Output the [x, y] coordinate of the center of the cell containing the given text.  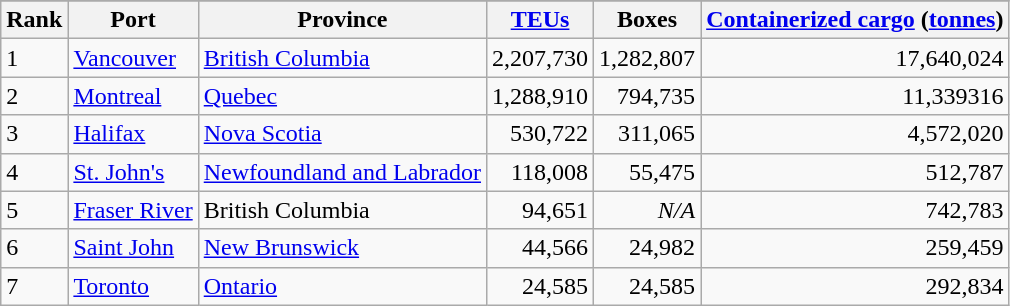
11,339316 [855, 96]
1,282,807 [648, 58]
512,787 [855, 172]
New Brunswick [342, 248]
17,640,024 [855, 58]
4 [34, 172]
Vancouver [133, 58]
Toronto [133, 286]
Rank [34, 20]
4,572,020 [855, 134]
Nova Scotia [342, 134]
Ontario [342, 286]
1 [34, 58]
530,722 [540, 134]
2,207,730 [540, 58]
5 [34, 210]
55,475 [648, 172]
44,566 [540, 248]
2 [34, 96]
St. John's [133, 172]
Containerized cargo (tonnes) [855, 20]
Port [133, 20]
Saint John [133, 248]
Quebec [342, 96]
118,008 [540, 172]
Province [342, 20]
6 [34, 248]
742,783 [855, 210]
Newfoundland and Labrador [342, 172]
N/A [648, 210]
24,982 [648, 248]
292,834 [855, 286]
Halifax [133, 134]
Boxes [648, 20]
3 [34, 134]
1,288,910 [540, 96]
94,651 [540, 210]
TEUs [540, 20]
259,459 [855, 248]
794,735 [648, 96]
Fraser River [133, 210]
Montreal [133, 96]
7 [34, 286]
311,065 [648, 134]
